From the cell containing the given text, extract its center point as (x, y) coordinate. 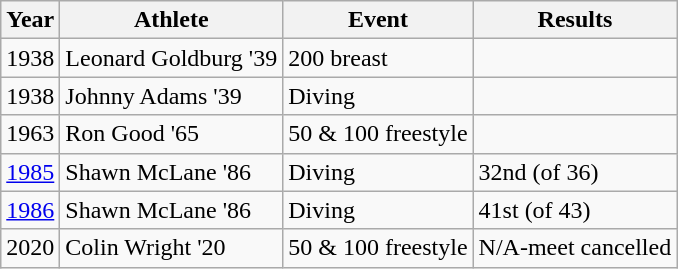
32nd (of 36) (575, 172)
41st (of 43) (575, 210)
1986 (30, 210)
2020 (30, 248)
Year (30, 20)
N/A-meet cancelled (575, 248)
Ron Good '65 (172, 134)
Johnny Adams '39 (172, 96)
Colin Wright '20 (172, 248)
Leonard Goldburg '39 (172, 58)
200 breast (378, 58)
Results (575, 20)
1985 (30, 172)
Event (378, 20)
1963 (30, 134)
Athlete (172, 20)
